For the text-containing cell, return its midpoint in [X, Y] coordinate format. 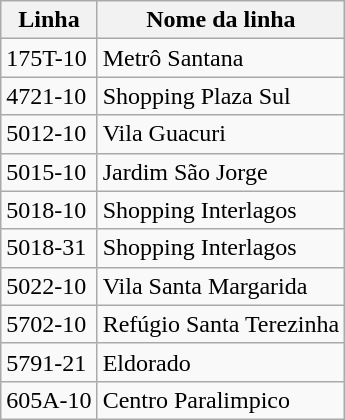
5022-10 [49, 286]
Shopping Plaza Sul [221, 96]
Linha [49, 20]
605A-10 [49, 400]
Refúgio Santa Terezinha [221, 324]
4721-10 [49, 96]
Vila Guacuri [221, 134]
Vila Santa Margarida [221, 286]
5018-31 [49, 248]
Nome da linha [221, 20]
5702-10 [49, 324]
175T-10 [49, 58]
5012-10 [49, 134]
5791-21 [49, 362]
Eldorado [221, 362]
Metrô Santana [221, 58]
5015-10 [49, 172]
Jardim São Jorge [221, 172]
Centro Paralimpico [221, 400]
5018-10 [49, 210]
